For the text-containing cell, return its midpoint in [X, Y] coordinate format. 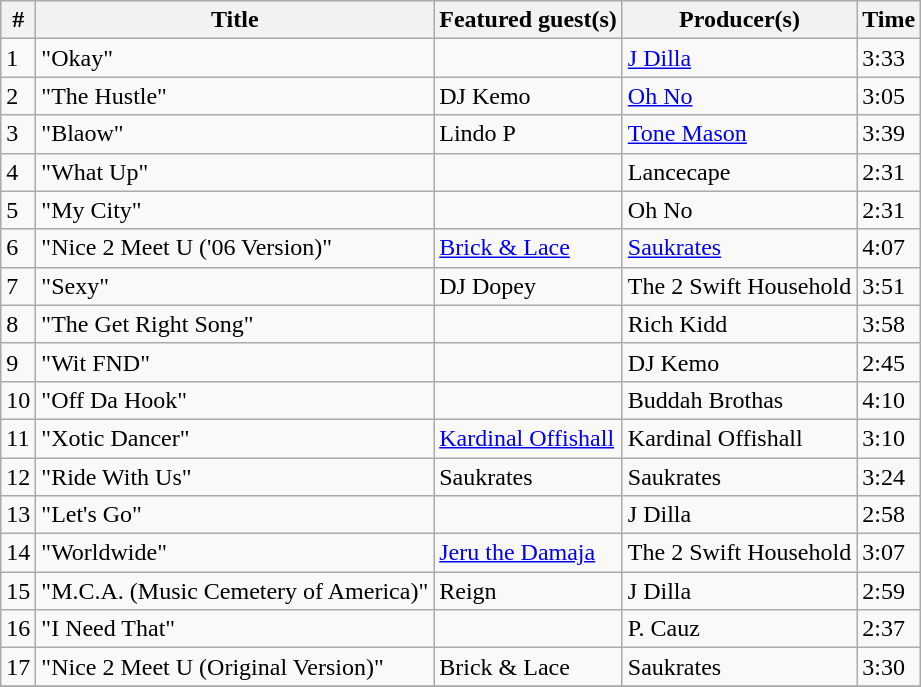
12 [18, 477]
Lancecape [739, 172]
Producer(s) [739, 20]
13 [18, 515]
"Worldwide" [235, 553]
2:58 [889, 515]
DJ Dopey [528, 286]
3:51 [889, 286]
5 [18, 210]
"Nice 2 Meet U (Original Version)" [235, 667]
Tone Mason [739, 134]
3:05 [889, 96]
Buddah Brothas [739, 400]
15 [18, 591]
2 [18, 96]
"Okay" [235, 58]
6 [18, 248]
Reign [528, 591]
"Nice 2 Meet U ('06 Version)" [235, 248]
"Wit FND" [235, 362]
Lindo P [528, 134]
3:58 [889, 324]
"The Get Right Song" [235, 324]
4:07 [889, 248]
Featured guest(s) [528, 20]
3:39 [889, 134]
3:33 [889, 58]
"Ride With Us" [235, 477]
3 [18, 134]
4:10 [889, 400]
1 [18, 58]
Time [889, 20]
# [18, 20]
"M.C.A. (Music Cemetery of America)" [235, 591]
17 [18, 667]
3:10 [889, 438]
14 [18, 553]
P. Cauz [739, 629]
"Sexy" [235, 286]
4 [18, 172]
2:45 [889, 362]
3:07 [889, 553]
"My City" [235, 210]
9 [18, 362]
10 [18, 400]
"Xotic Dancer" [235, 438]
8 [18, 324]
3:24 [889, 477]
Jeru the Damaja [528, 553]
"What Up" [235, 172]
11 [18, 438]
"Off Da Hook" [235, 400]
"Blaow" [235, 134]
2:37 [889, 629]
2:59 [889, 591]
Rich Kidd [739, 324]
"Let's Go" [235, 515]
16 [18, 629]
"The Hustle" [235, 96]
"I Need That" [235, 629]
Title [235, 20]
7 [18, 286]
3:30 [889, 667]
